Search for the cell housing the specified text and yield its [x, y] center coordinate. 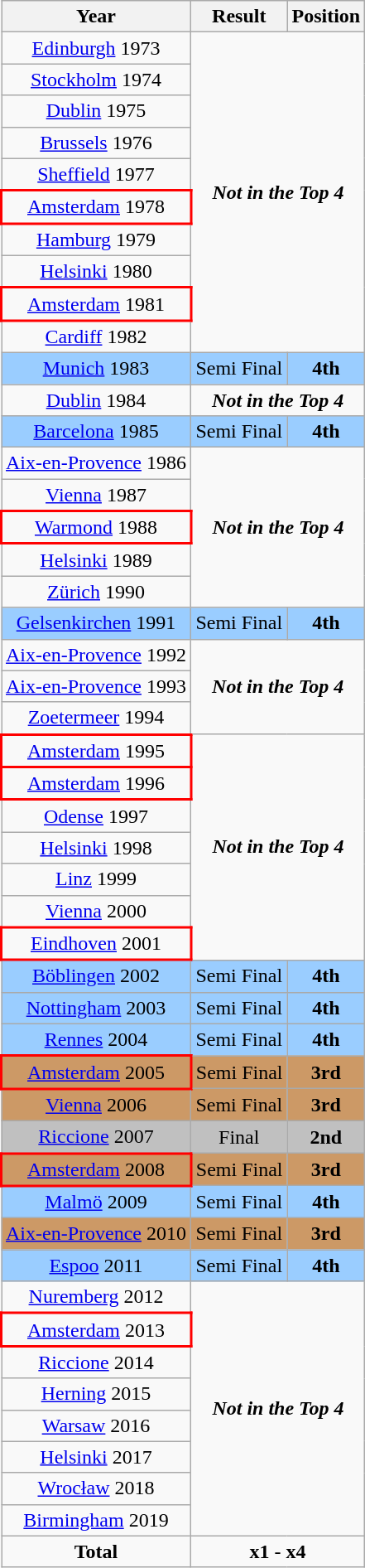
Rennes 2004 [96, 1039]
Aix-en-Provence 1992 [96, 655]
Sheffield 1977 [96, 174]
Edinburgh 1973 [96, 48]
Espoo 2011 [96, 1266]
Aix-en-Provence 1986 [96, 463]
Zürich 1990 [96, 592]
Amsterdam 1978 [96, 207]
Cardiff 1982 [96, 336]
Total [96, 1551]
Stockholm 1974 [96, 80]
Malmö 2009 [96, 1202]
Dublin 1975 [96, 111]
Amsterdam 2005 [96, 1072]
Helsinki 2017 [96, 1457]
Warsaw 2016 [96, 1425]
Brussels 1976 [96, 143]
Vienna 2006 [96, 1106]
Barcelona 1985 [96, 432]
Riccione 2014 [96, 1362]
Amsterdam 1981 [96, 304]
Result [239, 17]
Helsinki 1998 [96, 848]
Helsinki 1980 [96, 272]
Riccione 2007 [96, 1137]
Amsterdam 1996 [96, 784]
Linz 1999 [96, 879]
Amsterdam 2013 [96, 1330]
Eindhoven 2001 [96, 944]
Böblingen 2002 [96, 976]
Munich 1983 [96, 368]
Nuremberg 2012 [96, 1298]
Final [239, 1137]
Dublin 1984 [96, 400]
Position [326, 17]
Birmingham 2019 [96, 1520]
2nd [326, 1137]
Herning 2015 [96, 1394]
Year [96, 17]
Amsterdam 2008 [96, 1169]
Zoetermeer 1994 [96, 718]
Odense 1997 [96, 815]
Amsterdam 1995 [96, 751]
Helsinki 1989 [96, 560]
Wrocław 2018 [96, 1488]
x1 - x4 [278, 1551]
Vienna 1987 [96, 496]
Nottingham 2003 [96, 1008]
Gelsenkirchen 1991 [96, 623]
Hamburg 1979 [96, 239]
Warmond 1988 [96, 527]
Vienna 2000 [96, 912]
Aix-en-Provence 1993 [96, 686]
Aix-en-Provence 2010 [96, 1234]
